For the text-containing cell, return its midpoint in (X, Y) coordinate format. 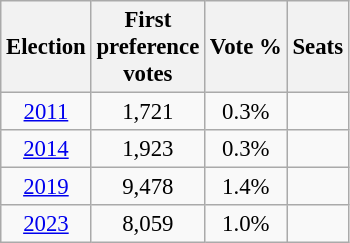
1,923 (148, 149)
2023 (46, 224)
Seats (318, 47)
8,059 (148, 224)
1.0% (246, 224)
1.4% (246, 187)
1,721 (148, 112)
Election (46, 47)
9,478 (148, 187)
First preference votes (148, 47)
Vote % (246, 47)
2011 (46, 112)
2014 (46, 149)
2019 (46, 187)
